From the cell containing the given text, extract its center point as [X, Y] coordinate. 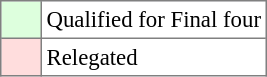
Relegated [154, 57]
Qualified for Final four [154, 20]
